For the text-containing cell, return its midpoint in [X, Y] coordinate format. 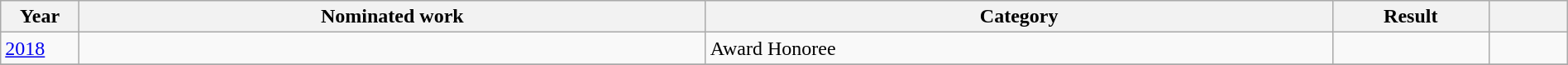
2018 [40, 48]
Award Honoree [1019, 48]
Category [1019, 17]
Year [40, 17]
Nominated work [392, 17]
Result [1411, 17]
